Detect which cell encompasses the target text, then output its (X, Y) center coordinate. 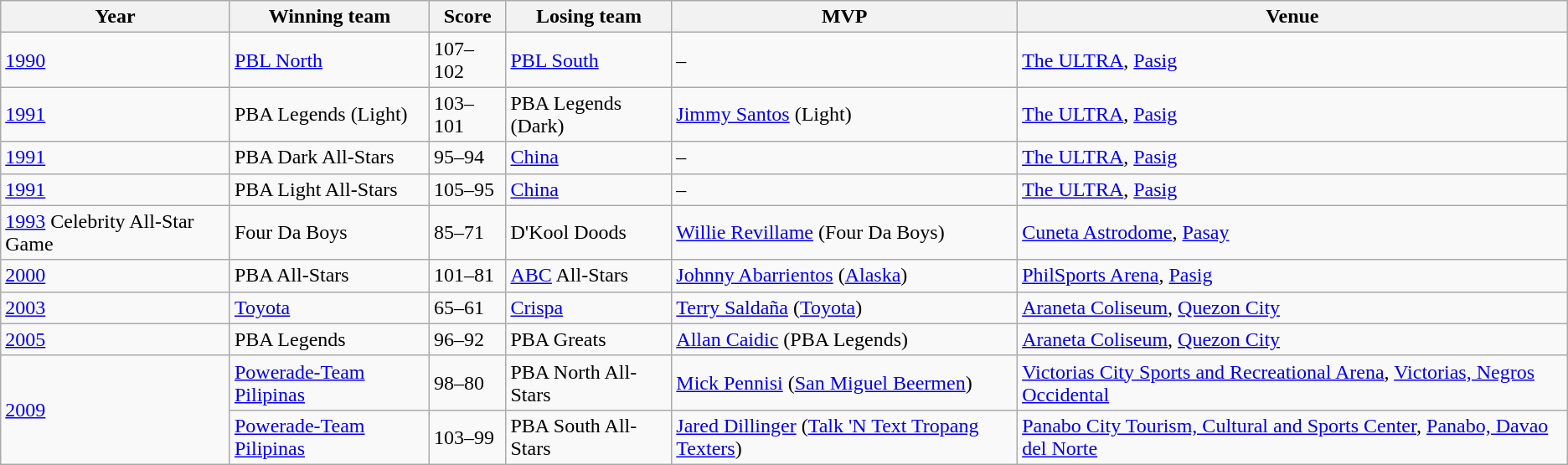
Allan Caidic (PBA Legends) (844, 339)
1993 Celebrity All-Star Game (116, 233)
96–92 (467, 339)
105–95 (467, 189)
Victorias City Sports and Recreational Arena, Victorias, Negros Occidental (1293, 382)
Four Da Boys (329, 233)
Score (467, 17)
Crispa (589, 307)
D'Kool Doods (589, 233)
107–102 (467, 60)
Terry Saldaña (Toyota) (844, 307)
85–71 (467, 233)
2000 (116, 276)
65–61 (467, 307)
Jared Dillinger (Talk 'N Text Tropang Texters) (844, 437)
Winning team (329, 17)
2005 (116, 339)
Year (116, 17)
Mick Pennisi (San Miguel Beermen) (844, 382)
PBA Light All-Stars (329, 189)
PBA Greats (589, 339)
ABC All-Stars (589, 276)
PBL North (329, 60)
103–99 (467, 437)
103–101 (467, 114)
PBA Dark All-Stars (329, 158)
Jimmy Santos (Light) (844, 114)
Losing team (589, 17)
PBL South (589, 60)
Toyota (329, 307)
PhilSports Arena, Pasig (1293, 276)
Venue (1293, 17)
2003 (116, 307)
Panabo City Tourism, Cultural and Sports Center, Panabo, Davao del Norte (1293, 437)
101–81 (467, 276)
PBA Legends (329, 339)
PBA North All-Stars (589, 382)
95–94 (467, 158)
98–80 (467, 382)
Johnny Abarrientos (Alaska) (844, 276)
2009 (116, 410)
PBA South All-Stars (589, 437)
PBA All-Stars (329, 276)
Cuneta Astrodome, Pasay (1293, 233)
Willie Revillame (Four Da Boys) (844, 233)
MVP (844, 17)
1990 (116, 60)
PBA Legends (Light) (329, 114)
PBA Legends (Dark) (589, 114)
